Return the [x, y] coordinate for the center point of the cell that contains the specified text.  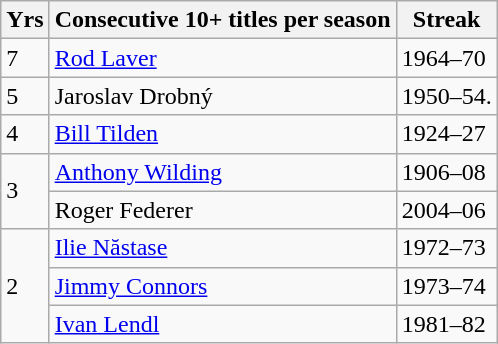
Yrs [25, 20]
Roger Federer [222, 210]
5 [25, 96]
Consecutive 10+ titles per season [222, 20]
7 [25, 58]
4 [25, 134]
Streak [446, 20]
1906–08 [446, 172]
Jaroslav Drobný [222, 96]
1981–82 [446, 324]
Jimmy Connors [222, 286]
Ivan Lendl [222, 324]
Bill Tilden [222, 134]
Rod Laver [222, 58]
1964–70 [446, 58]
Ilie Năstase [222, 248]
1950–54. [446, 96]
Anthony Wilding [222, 172]
1924–27 [446, 134]
2 [25, 286]
3 [25, 191]
1973–74 [446, 286]
2004–06 [446, 210]
1972–73 [446, 248]
